Extract the [X, Y] coordinate from the center of the cell holding the provided text.  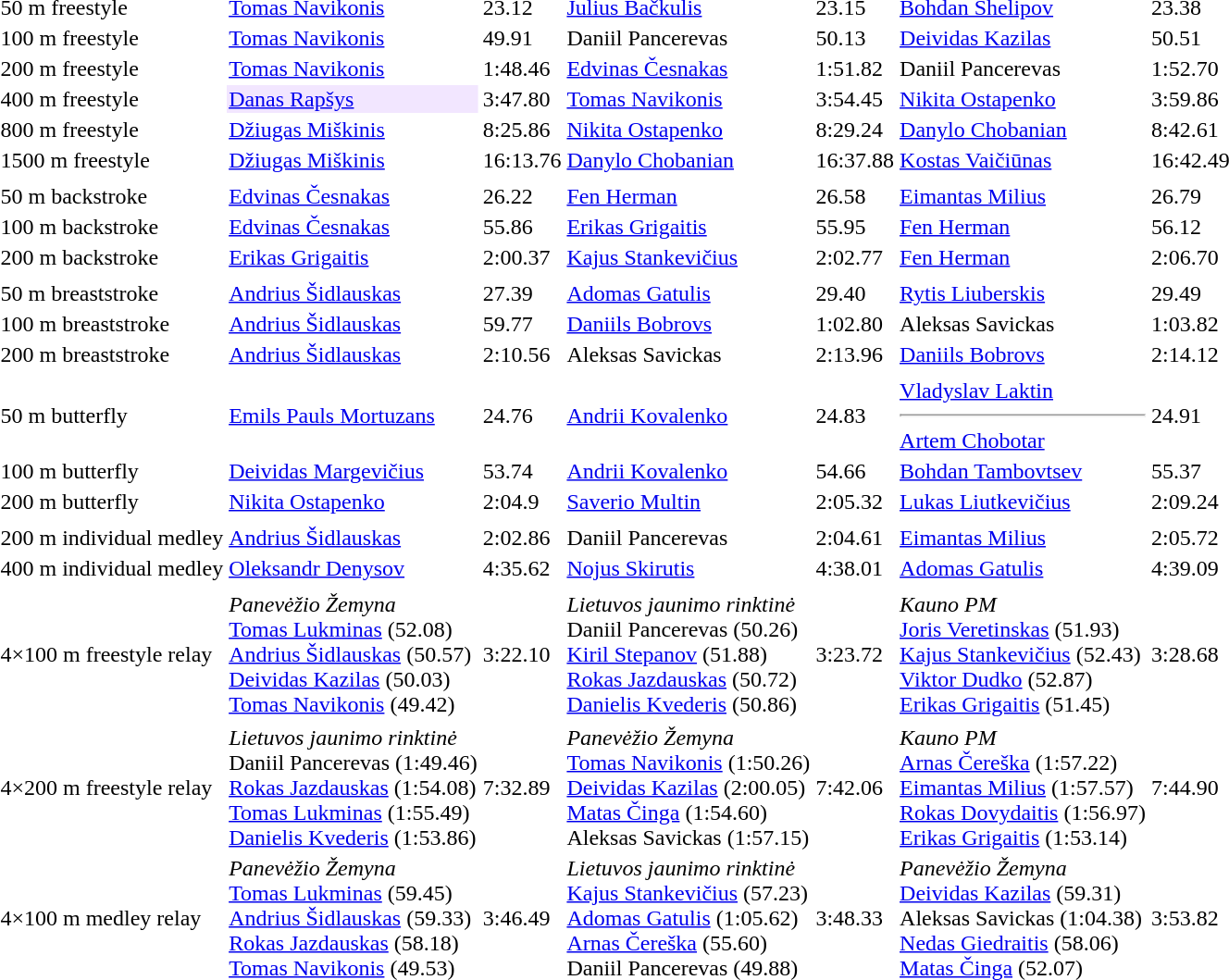
2:04.61 [855, 538]
Bohdan Tambovtsev [1024, 471]
55.95 [855, 227]
Kostas Vaičiūnas [1024, 160]
26.58 [855, 196]
Lietuvos jaunimo rinktinėDaniil Pancerevas (1:49.46)Rokas Jazdauskas (1:54.08)Tomas Lukminas (1:55.49)Danielis Kvederis (1:53.86) [354, 788]
Emils Pauls Mortuzans [354, 416]
Danas Rapšys [354, 99]
Nojus Skirutis [689, 568]
7:32.89 [522, 788]
16:37.88 [855, 160]
2:05.32 [855, 502]
Vladyslav LaktinArtem Chobotar [1024, 416]
Deividas Margevičius [354, 471]
Kajus Stankevičius [689, 257]
Kauno PMJoris Veretinskas (51.93)Kajus Stankevičius (52.43)Viktor Dudko (52.87)Erikas Grigaitis (51.45) [1024, 654]
27.39 [522, 293]
2:02.77 [855, 257]
Lukas Liutkevičius [1024, 502]
4:38.01 [855, 568]
Panevėžio ŽemynaTomas Lukminas (52.08)Andrius Šidlauskas (50.57)Deividas Kazilas (50.03)Tomas Navikonis (49.42) [354, 654]
3:23.72 [855, 654]
2:02.86 [522, 538]
16:13.76 [522, 160]
4:35.62 [522, 568]
8:29.24 [855, 130]
Panevėžio ŽemynaTomas Navikonis (1:50.26)Deividas Kazilas (2:00.05)Matas Činga (1:54.60)Aleksas Savickas (1:57.15) [689, 788]
8:25.86 [522, 130]
3:22.10 [522, 654]
1:51.82 [855, 68]
2:10.56 [522, 354]
55.86 [522, 227]
Lietuvos jaunimo rinktinėDaniil Pancerevas (50.26)Kiril Stepanov (51.88)Rokas Jazdauskas (50.72)Danielis Kvederis (50.86) [689, 654]
54.66 [855, 471]
3:47.80 [522, 99]
Saverio Multin [689, 502]
2:13.96 [855, 354]
49.91 [522, 38]
50.13 [855, 38]
53.74 [522, 471]
24.83 [855, 416]
24.76 [522, 416]
7:42.06 [855, 788]
1:48.46 [522, 68]
2:00.37 [522, 257]
59.77 [522, 324]
Kauno PMArnas Čereška (1:57.22)Eimantas Milius (1:57.57)Rokas Dovydaitis (1:56.97)Erikas Grigaitis (1:53.14) [1024, 788]
2:04.9 [522, 502]
29.40 [855, 293]
Deividas Kazilas [1024, 38]
Oleksandr Denysov [354, 568]
1:02.80 [855, 324]
Rytis Liuberskis [1024, 293]
3:54.45 [855, 99]
26.22 [522, 196]
